Return (X, Y) of the center of cell containing provided text 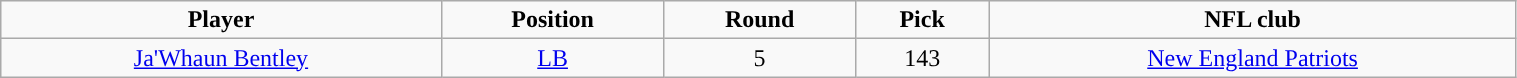
NFL club (1252, 20)
Player (221, 20)
Position (552, 20)
LB (552, 58)
Ja'Whaun Bentley (221, 58)
143 (922, 58)
5 (760, 58)
New England Patriots (1252, 58)
Round (760, 20)
Pick (922, 20)
